Return the (x, y) coordinate for the center point of the cell that contains the specified text.  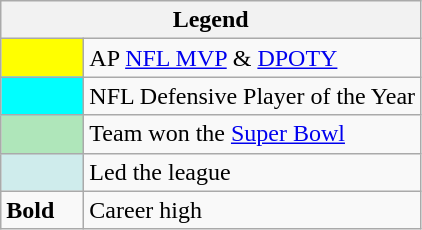
Led the league (252, 172)
Legend (211, 20)
Career high (252, 210)
Bold (42, 210)
AP NFL MVP & DPOTY (252, 58)
Team won the Super Bowl (252, 134)
NFL Defensive Player of the Year (252, 96)
